Locate the cell with the specified text and output its [X, Y] center coordinate. 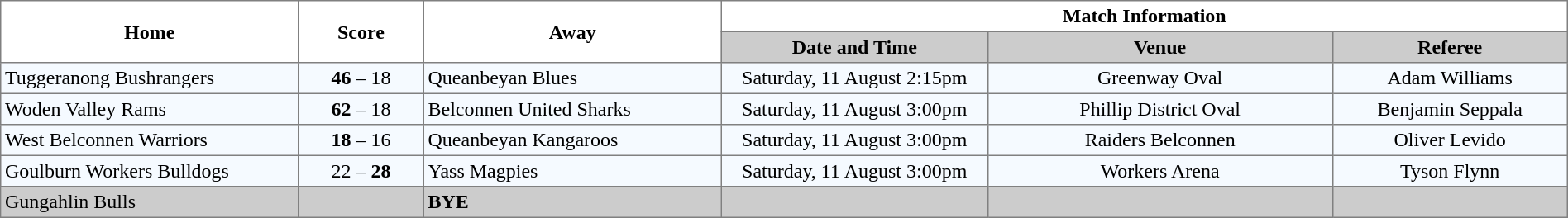
Adam Williams [1450, 78]
BYE [572, 202]
Oliver Levido [1450, 140]
62 – 18 [361, 109]
Venue [1159, 47]
Tyson Flynn [1450, 171]
Raiders Belconnen [1159, 140]
Score [361, 31]
Saturday, 11 August 2:15pm [854, 78]
Woden Valley Rams [150, 109]
Queanbeyan Kangaroos [572, 140]
Benjamin Seppala [1450, 109]
Yass Magpies [572, 171]
West Belconnen Warriors [150, 140]
Greenway Oval [1159, 78]
22 – 28 [361, 171]
Belconnen United Sharks [572, 109]
Home [150, 31]
Gungahlin Bulls [150, 202]
Away [572, 31]
18 – 16 [361, 140]
46 – 18 [361, 78]
Date and Time [854, 47]
Queanbeyan Blues [572, 78]
Workers Arena [1159, 171]
Tuggeranong Bushrangers [150, 78]
Phillip District Oval [1159, 109]
Goulburn Workers Bulldogs [150, 171]
Referee [1450, 47]
Match Information [1145, 17]
